Identify which cell holds the provided text, then report its (X, Y) central coordinate. 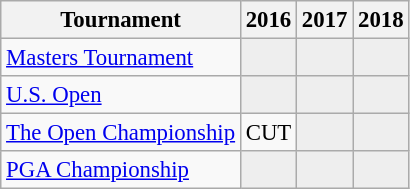
PGA Championship (121, 170)
Tournament (121, 20)
U.S. Open (121, 95)
The Open Championship (121, 133)
CUT (268, 133)
2016 (268, 20)
2017 (325, 20)
2018 (381, 20)
Masters Tournament (121, 58)
